Detect which cell encompasses the target text, then output its (X, Y) center coordinate. 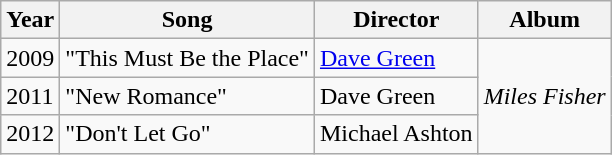
"This Must Be the Place" (188, 58)
2012 (30, 134)
2009 (30, 58)
Album (544, 20)
Year (30, 20)
2011 (30, 96)
Michael Ashton (396, 134)
"Don't Let Go" (188, 134)
Song (188, 20)
"New Romance" (188, 96)
Miles Fisher (544, 96)
Director (396, 20)
